Capture the cell that displays the provided text and extract its (X, Y) central coordinate. 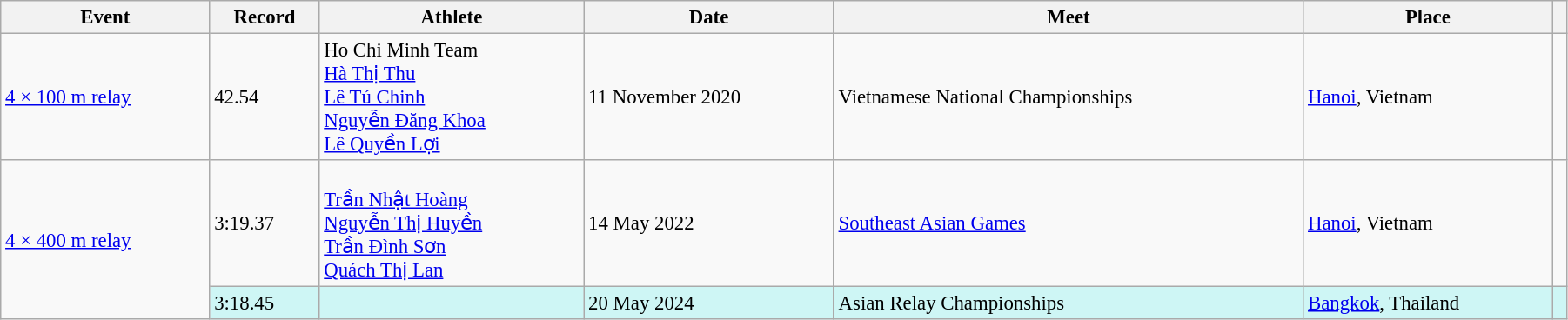
4 × 400 m relay (105, 240)
3:18.45 (265, 303)
Place (1428, 17)
Asian Relay Championships (1069, 303)
11 November 2020 (708, 97)
3:19.37 (265, 223)
42.54 (265, 97)
Trần Nhật HoàngNguyễn Thị HuyềnTrần Đình SơnQuách Thị Lan (452, 223)
Southeast Asian Games (1069, 223)
Bangkok, Thailand (1428, 303)
Event (105, 17)
Ho Chi Minh TeamHà Thị ThuLê Tú ChinhNguyễn Đăng KhoaLê Quyền Lợi (452, 97)
Record (265, 17)
20 May 2024 (708, 303)
14 May 2022 (708, 223)
Athlete (452, 17)
Date (708, 17)
4 × 100 m relay (105, 97)
Meet (1069, 17)
Vietnamese National Championships (1069, 97)
